Pinpoint the cell where the given text exists, returning its (x, y) midpoint coordinate. 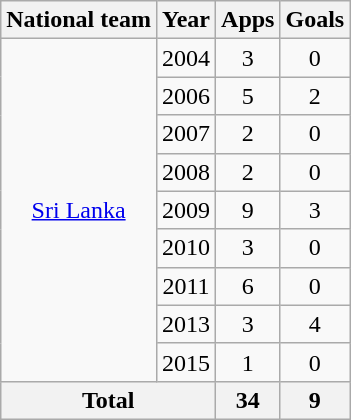
2010 (186, 248)
2009 (186, 210)
Apps (248, 20)
2008 (186, 172)
National team (79, 20)
2013 (186, 324)
Total (108, 400)
2007 (186, 134)
4 (315, 324)
2015 (186, 362)
Year (186, 20)
Sri Lanka (79, 210)
Goals (315, 20)
6 (248, 286)
1 (248, 362)
5 (248, 96)
2004 (186, 58)
2006 (186, 96)
34 (248, 400)
2011 (186, 286)
